Output the [x, y] coordinate of the center of the cell containing the given text.  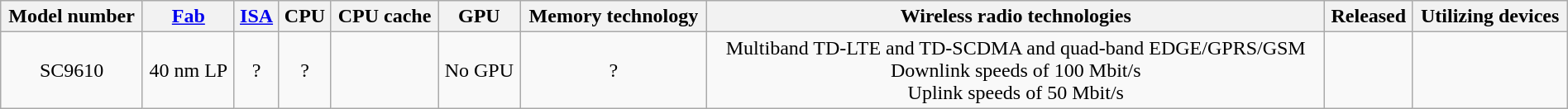
No GPU [480, 70]
CPU [304, 17]
CPU cache [385, 17]
Wireless radio technologies [1016, 17]
ISA [256, 17]
40 nm LP [189, 70]
SC9610 [72, 70]
Model number [72, 17]
Memory technology [614, 17]
Fab [189, 17]
Multiband TD-LTE and TD-SCDMA and quad-band EDGE/GPRS/GSMDownlink speeds of 100 Mbit/sUplink speeds of 50 Mbit/s [1016, 70]
GPU [480, 17]
Released [1368, 17]
Utilizing devices [1490, 17]
